Scan for the cell matching the given text and deliver its [X, Y] coordinate at center. 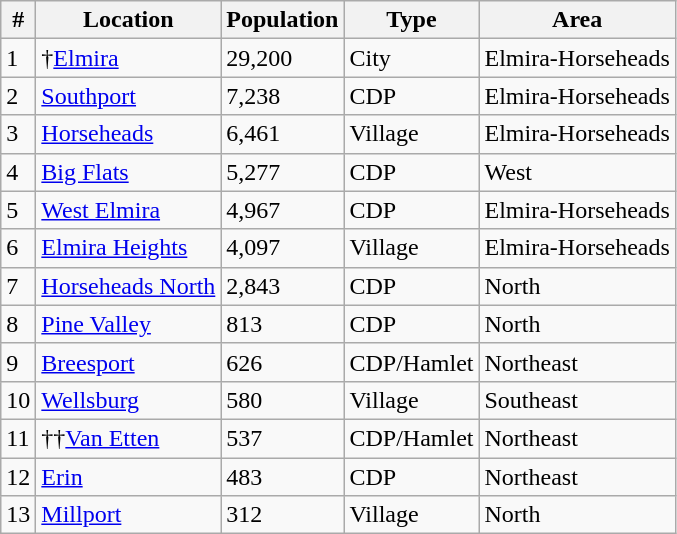
Pine Valley [128, 324]
Southeast [577, 400]
West [577, 172]
Erin [128, 477]
Breesport [128, 362]
Horseheads North [128, 286]
4,097 [282, 248]
312 [282, 515]
Type [412, 20]
3 [18, 134]
6 [18, 248]
29,200 [282, 58]
City [412, 58]
2 [18, 96]
9 [18, 362]
Population [282, 20]
580 [282, 400]
Millport [128, 515]
Big Flats [128, 172]
626 [282, 362]
5,277 [282, 172]
4,967 [282, 210]
†Elmira [128, 58]
††Van Etten [128, 438]
Horseheads [128, 134]
Elmira Heights [128, 248]
10 [18, 400]
# [18, 20]
813 [282, 324]
West Elmira [128, 210]
11 [18, 438]
13 [18, 515]
7 [18, 286]
7,238 [282, 96]
4 [18, 172]
2,843 [282, 286]
Location [128, 20]
537 [282, 438]
483 [282, 477]
5 [18, 210]
Wellsburg [128, 400]
Southport [128, 96]
6,461 [282, 134]
8 [18, 324]
Area [577, 20]
1 [18, 58]
12 [18, 477]
